Return the [x, y] coordinate for the center point of the cell that contains the specified text.  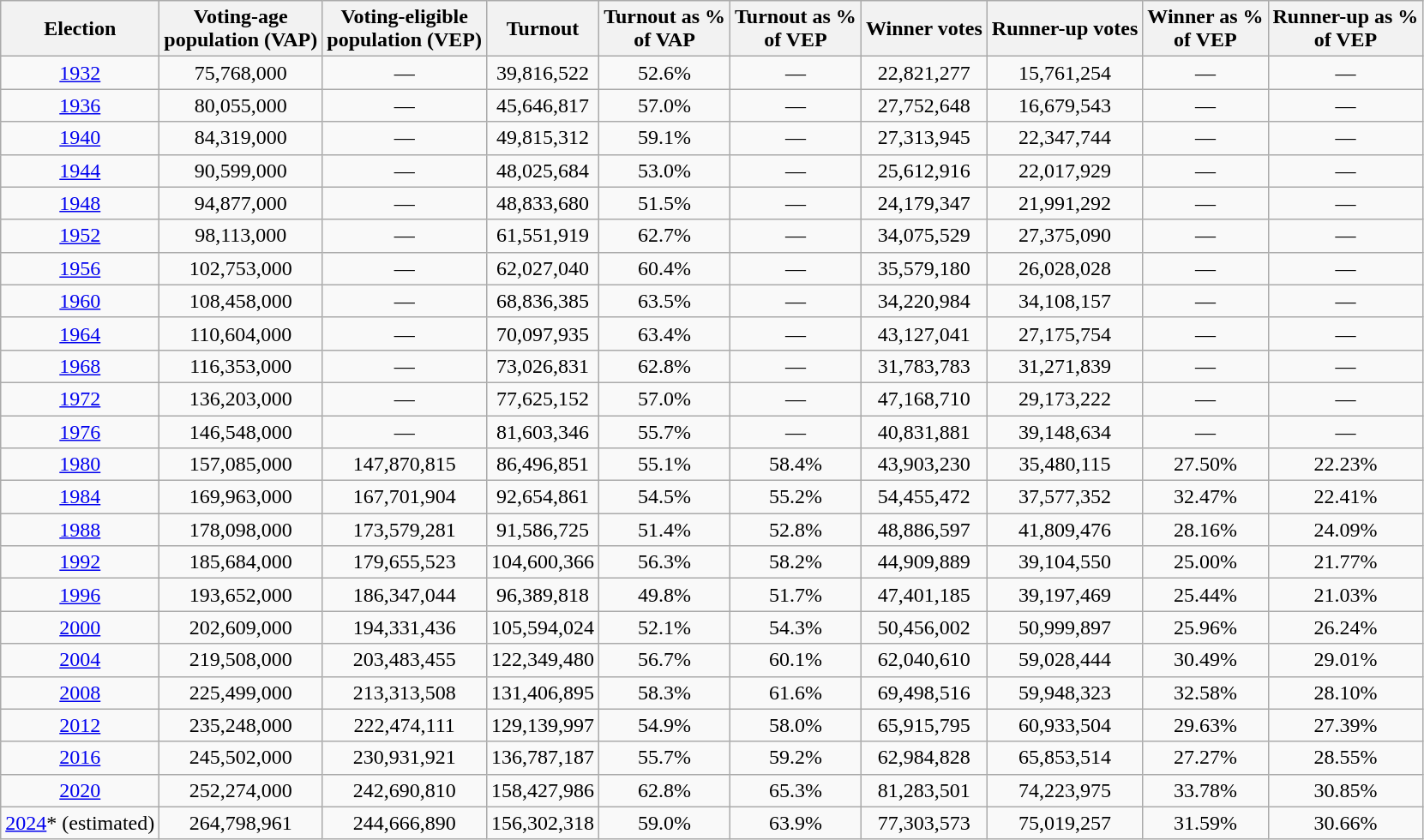
65,853,514 [1065, 758]
104,600,366 [544, 562]
49,815,312 [544, 138]
63.9% [796, 823]
81,603,346 [544, 431]
22.23% [1346, 465]
58.3% [665, 693]
27.27% [1205, 758]
86,496,851 [544, 465]
2000 [81, 627]
31,271,839 [1065, 366]
2012 [81, 725]
167,701,904 [405, 497]
59.1% [665, 138]
39,197,469 [1065, 595]
1984 [81, 497]
35,579,180 [924, 268]
22.41% [1346, 497]
39,816,522 [544, 73]
52.8% [796, 530]
1936 [81, 105]
41,809,476 [1065, 530]
136,203,000 [241, 399]
194,331,436 [405, 627]
59.0% [665, 823]
48,886,597 [924, 530]
264,798,961 [241, 823]
28.16% [1205, 530]
2020 [81, 790]
77,303,573 [924, 823]
81,283,501 [924, 790]
51.5% [665, 203]
157,085,000 [241, 465]
48,025,684 [544, 171]
25.96% [1205, 627]
158,427,986 [544, 790]
1972 [81, 399]
105,594,024 [544, 627]
35,480,115 [1065, 465]
2008 [81, 693]
65.3% [796, 790]
1996 [81, 595]
156,302,318 [544, 823]
28.10% [1346, 693]
58.2% [796, 562]
47,401,185 [924, 595]
129,139,997 [544, 725]
1960 [81, 301]
54,455,472 [924, 497]
73,026,831 [544, 366]
1976 [81, 431]
102,753,000 [241, 268]
27.50% [1205, 465]
244,666,890 [405, 823]
1964 [81, 333]
90,599,000 [241, 171]
39,148,634 [1065, 431]
31,783,783 [924, 366]
50,999,897 [1065, 627]
22,821,277 [924, 73]
173,579,281 [405, 530]
63.5% [665, 301]
28.55% [1346, 758]
21.77% [1346, 562]
43,903,230 [924, 465]
54.3% [796, 627]
29.63% [1205, 725]
222,474,111 [405, 725]
39,104,550 [1065, 562]
Voting-age population (VAP) [241, 29]
1948 [81, 203]
45,646,817 [544, 105]
Turnout as % of VAP [665, 29]
26.24% [1346, 627]
25,612,916 [924, 171]
122,349,480 [544, 660]
62.7% [665, 236]
1952 [81, 236]
27,175,754 [1065, 333]
1980 [81, 465]
27,313,945 [924, 138]
22,017,929 [1065, 171]
24.09% [1346, 530]
116,353,000 [241, 366]
94,877,000 [241, 203]
51.4% [665, 530]
65,915,795 [924, 725]
131,406,895 [544, 693]
25.00% [1205, 562]
49.8% [665, 595]
1956 [81, 268]
56.7% [665, 660]
193,652,000 [241, 595]
84,319,000 [241, 138]
30.66% [1346, 823]
245,502,000 [241, 758]
15,761,254 [1065, 73]
60,933,504 [1065, 725]
59.2% [796, 758]
2024* (estimated) [81, 823]
1968 [81, 366]
29,173,222 [1065, 399]
80,055,000 [241, 105]
136,787,187 [544, 758]
29.01% [1346, 660]
2004 [81, 660]
98,113,000 [241, 236]
21,991,292 [1065, 203]
58.4% [796, 465]
50,456,002 [924, 627]
54.9% [665, 725]
178,098,000 [241, 530]
225,499,000 [241, 693]
22,347,744 [1065, 138]
60.4% [665, 268]
Turnout as % of VEP [796, 29]
24,179,347 [924, 203]
61,551,919 [544, 236]
2016 [81, 758]
230,931,921 [405, 758]
37,577,352 [1065, 497]
27,375,090 [1065, 236]
55.2% [796, 497]
1992 [81, 562]
26,028,028 [1065, 268]
110,604,000 [241, 333]
Winner as % of VEP [1205, 29]
Voting-eligible population (VEP) [405, 29]
69,498,516 [924, 693]
61.6% [796, 693]
Winner votes [924, 29]
62,040,610 [924, 660]
34,075,529 [924, 236]
203,483,455 [405, 660]
213,313,508 [405, 693]
54.5% [665, 497]
47,168,710 [924, 399]
235,248,000 [241, 725]
169,963,000 [241, 497]
68,836,385 [544, 301]
Turnout [544, 29]
58.0% [796, 725]
75,019,257 [1065, 823]
77,625,152 [544, 399]
62,984,828 [924, 758]
34,108,157 [1065, 301]
59,948,323 [1065, 693]
16,679,543 [1065, 105]
219,508,000 [241, 660]
25.44% [1205, 595]
185,684,000 [241, 562]
32.47% [1205, 497]
1944 [81, 171]
27,752,648 [924, 105]
59,028,444 [1065, 660]
51.7% [796, 595]
60.1% [796, 660]
70,097,935 [544, 333]
202,609,000 [241, 627]
96,389,818 [544, 595]
91,586,725 [544, 530]
74,223,975 [1065, 790]
Election [81, 29]
53.0% [665, 171]
75,768,000 [241, 73]
Runner-up votes [1065, 29]
55.1% [665, 465]
31.59% [1205, 823]
92,654,861 [544, 497]
108,458,000 [241, 301]
242,690,810 [405, 790]
34,220,984 [924, 301]
27.39% [1346, 725]
1932 [81, 73]
52.6% [665, 73]
147,870,815 [405, 465]
32.58% [1205, 693]
43,127,041 [924, 333]
63.4% [665, 333]
62,027,040 [544, 268]
44,909,889 [924, 562]
1988 [81, 530]
146,548,000 [241, 431]
21.03% [1346, 595]
33.78% [1205, 790]
Runner-up as % of VEP [1346, 29]
186,347,044 [405, 595]
40,831,881 [924, 431]
1940 [81, 138]
179,655,523 [405, 562]
252,274,000 [241, 790]
48,833,680 [544, 203]
52.1% [665, 627]
30.49% [1205, 660]
56.3% [665, 562]
30.85% [1346, 790]
